Return [x, y] of the center of cell containing provided text 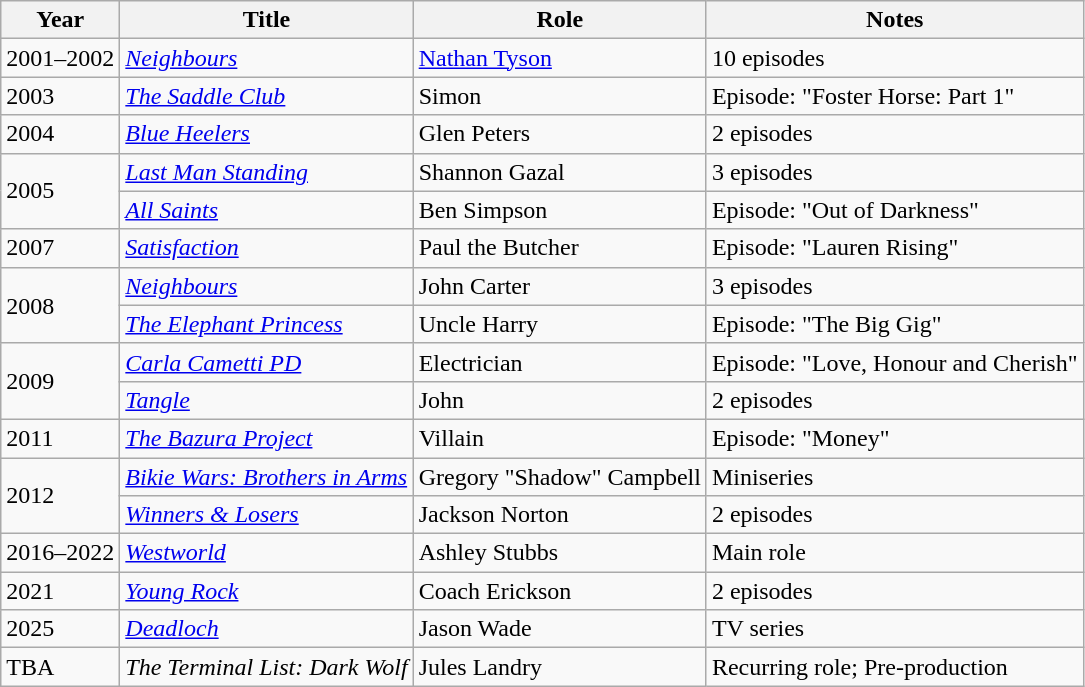
Year [60, 20]
Westworld [266, 553]
Simon [560, 96]
John Carter [560, 286]
2004 [60, 134]
All Saints [266, 210]
TBA [60, 667]
2012 [60, 496]
Notes [894, 20]
The Elephant Princess [266, 324]
Villain [560, 438]
2025 [60, 629]
2003 [60, 96]
Episode: "Love, Honour and Cherish" [894, 362]
Episode: "The Big Gig" [894, 324]
Bikie Wars: Brothers in Arms [266, 477]
Jason Wade [560, 629]
Glen Peters [560, 134]
Jackson Norton [560, 515]
Shannon Gazal [560, 172]
Episode: "Foster Horse: Part 1" [894, 96]
Main role [894, 553]
2009 [60, 381]
Tangle [266, 400]
Role [560, 20]
Episode: "Lauren Rising" [894, 248]
The Bazura Project [266, 438]
Miniseries [894, 477]
Young Rock [266, 591]
2021 [60, 591]
Uncle Harry [560, 324]
Electrician [560, 362]
John [560, 400]
Jules Landry [560, 667]
Nathan Tyson [560, 58]
2001–2002 [60, 58]
Last Man Standing [266, 172]
Ben Simpson [560, 210]
TV series [894, 629]
Episode: "Out of Darkness" [894, 210]
Blue Heelers [266, 134]
Ashley Stubbs [560, 553]
2016–2022 [60, 553]
2008 [60, 305]
2005 [60, 191]
Episode: "Money" [894, 438]
10 episodes [894, 58]
The Terminal List: Dark Wolf [266, 667]
Deadloch [266, 629]
2007 [60, 248]
Carla Cametti PD [266, 362]
Satisfaction [266, 248]
2011 [60, 438]
Paul the Butcher [560, 248]
Gregory "Shadow" Campbell [560, 477]
Title [266, 20]
Winners & Losers [266, 515]
Recurring role; Pre-production [894, 667]
The Saddle Club [266, 96]
Coach Erickson [560, 591]
